Pinpoint the cell where the given text exists, returning its [x, y] midpoint coordinate. 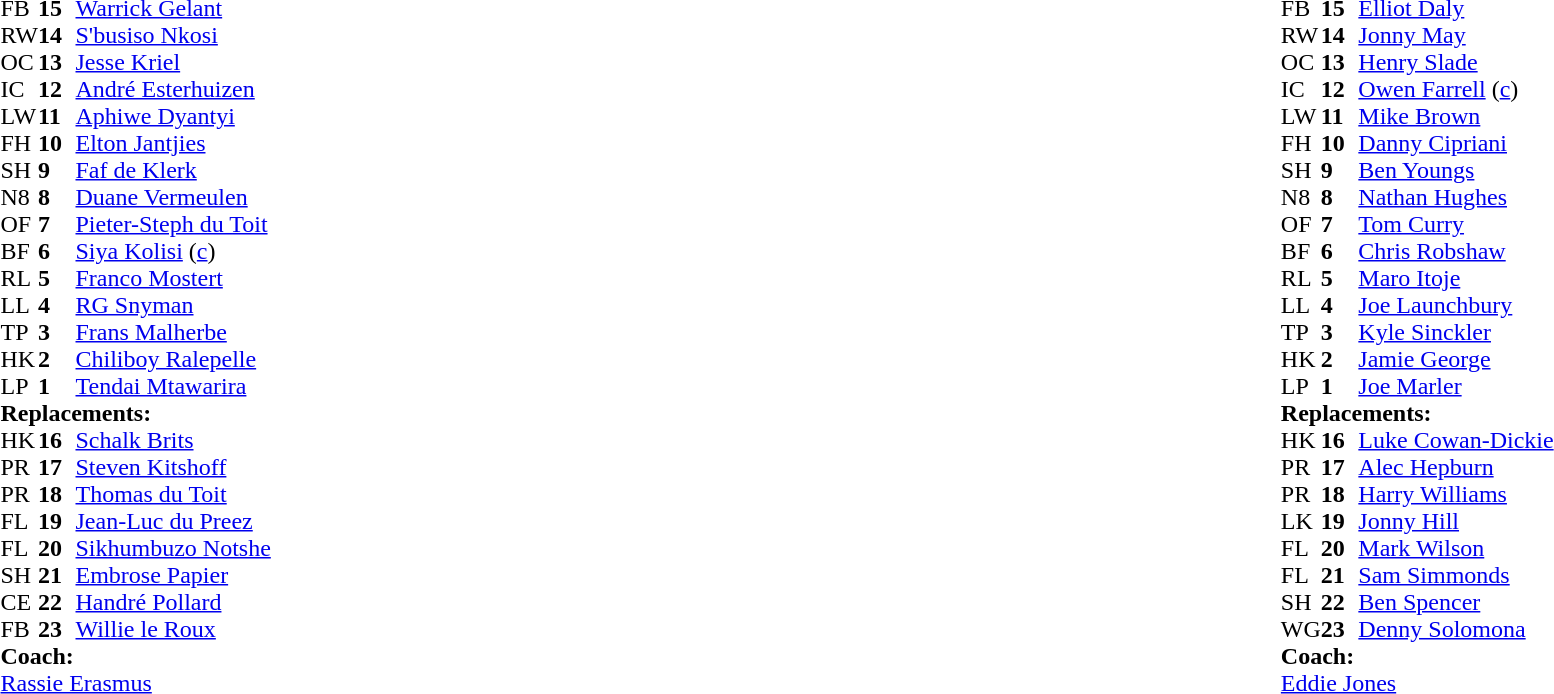
FB [19, 630]
Willie le Roux [174, 630]
Jean-Luc du Preez [174, 522]
Jamie George [1456, 360]
Embrose Papier [174, 576]
Luke Cowan-Dickie [1456, 440]
Handré Pollard [174, 602]
Mike Brown [1456, 116]
Schalk Brits [174, 440]
RG Snyman [174, 306]
Ben Youngs [1456, 170]
André Esterhuizen [174, 90]
Chris Robshaw [1456, 252]
Frans Malherbe [174, 332]
Sikhumbuzo Notshe [174, 548]
Jonny May [1456, 36]
Elton Jantjies [174, 144]
Alec Hepburn [1456, 468]
CE [19, 602]
Steven Kitshoff [174, 468]
Duane Vermeulen [174, 198]
Siya Kolisi (c) [174, 252]
Kyle Sinckler [1456, 332]
Maro Itoje [1456, 278]
Denny Solomona [1456, 630]
Sam Simmonds [1456, 576]
Faf de Klerk [174, 170]
Henry Slade [1456, 62]
Mark Wilson [1456, 548]
Ben Spencer [1456, 602]
Nathan Hughes [1456, 198]
WG [1301, 630]
Tom Curry [1456, 224]
LK [1301, 522]
Aphiwe Dyantyi [174, 116]
Jesse Kriel [174, 62]
S'busiso Nkosi [174, 36]
Danny Cipriani [1456, 144]
Franco Mostert [174, 278]
Jonny Hill [1456, 522]
Owen Farrell (c) [1456, 90]
Joe Marler [1456, 386]
Joe Launchbury [1456, 306]
Tendai Mtawarira [174, 386]
Thomas du Toit [174, 494]
Harry Williams [1456, 494]
Pieter-Steph du Toit [174, 224]
Chiliboy Ralepelle [174, 360]
